Output the (x, y) coordinate of the center of the cell containing the given text.  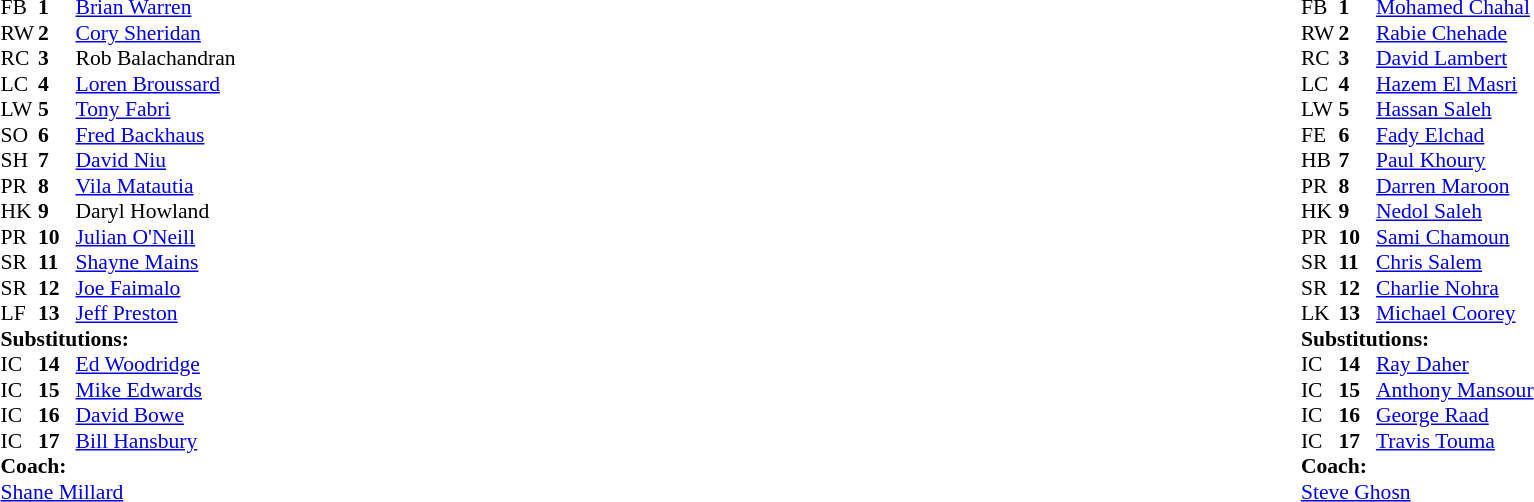
Fady Elchad (1455, 135)
Hazem El Masri (1455, 84)
LF (19, 313)
SH (19, 161)
FE (1320, 135)
Jeff Preston (156, 313)
Joe Faimalo (156, 288)
Daryl Howland (156, 211)
Loren Broussard (156, 84)
Nedol Saleh (1455, 211)
Bill Hansbury (156, 441)
David Niu (156, 161)
HB (1320, 161)
Anthony Mansour (1455, 390)
SO (19, 135)
Rob Balachandran (156, 59)
Ray Daher (1455, 365)
Shayne Mains (156, 263)
Tony Fabri (156, 109)
Hassan Saleh (1455, 109)
Cory Sheridan (156, 33)
David Lambert (1455, 59)
Fred Backhaus (156, 135)
Darren Maroon (1455, 186)
George Raad (1455, 415)
Mike Edwards (156, 390)
Vila Matautia (156, 186)
Sami Chamoun (1455, 237)
Charlie Nohra (1455, 288)
Paul Khoury (1455, 161)
Chris Salem (1455, 263)
Rabie Chehade (1455, 33)
Julian O'Neill (156, 237)
LK (1320, 313)
Ed Woodridge (156, 365)
Travis Touma (1455, 441)
David Bowe (156, 415)
Michael Coorey (1455, 313)
